Capture the cell that displays the provided text and extract its (X, Y) central coordinate. 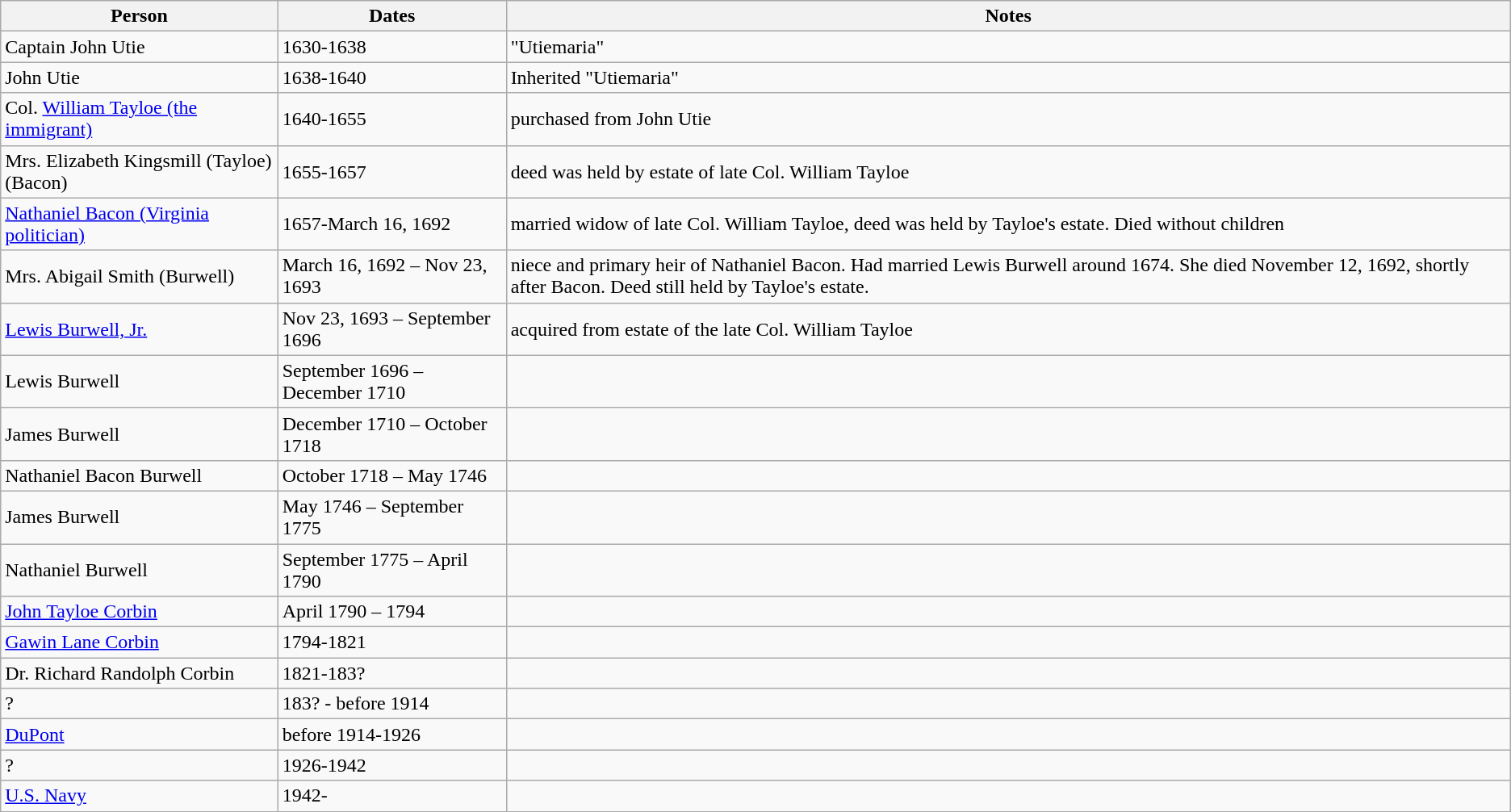
Nov 23, 1693 – September 1696 (392, 329)
U.S. Navy (139, 796)
Captain John Utie (139, 47)
"Utiemaria" (1008, 47)
1821-183? (392, 673)
Dates (392, 16)
Person (139, 16)
April 1790 – 1794 (392, 612)
October 1718 – May 1746 (392, 475)
before 1914-1926 (392, 735)
Mrs. Abigail Smith (Burwell) (139, 276)
Inherited "Utiemaria" (1008, 77)
1638-1640 (392, 77)
purchased from John Utie (1008, 119)
September 1696 – December 1710 (392, 381)
Lewis Burwell, Jr. (139, 329)
1926-1942 (392, 765)
acquired from estate of the late Col. William Tayloe (1008, 329)
1942- (392, 796)
1794-1821 (392, 642)
Nathaniel Bacon (Virginia politician) (139, 224)
May 1746 – September 1775 (392, 517)
married widow of late Col. William Tayloe, deed was held by Tayloe's estate. Died without children (1008, 224)
Nathaniel Burwell (139, 570)
183? - before 1914 (392, 704)
DuPont (139, 735)
1657-March 16, 1692 (392, 224)
Col. William Tayloe (the immigrant) (139, 119)
December 1710 – October 1718 (392, 434)
deed was held by estate of late Col. William Tayloe (1008, 171)
Dr. Richard Randolph Corbin (139, 673)
Notes (1008, 16)
Lewis Burwell (139, 381)
1640-1655 (392, 119)
1655-1657 (392, 171)
Nathaniel Bacon Burwell (139, 475)
Mrs. Elizabeth Kingsmill (Tayloe) (Bacon) (139, 171)
1630-1638 (392, 47)
March 16, 1692 – Nov 23, 1693 (392, 276)
September 1775 – April 1790 (392, 570)
John Tayloe Corbin (139, 612)
John Utie (139, 77)
Gawin Lane Corbin (139, 642)
